Determine the (X, Y) coordinate at the center of the cell enclosing the given text.  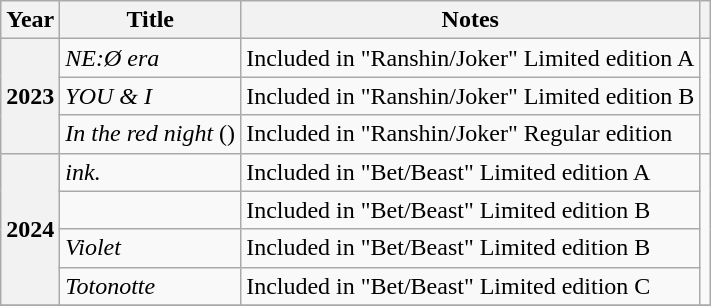
Included in "Ranshin/Joker" Limited edition A (470, 58)
2023 (30, 96)
Totonotte (150, 286)
NE:Ø era (150, 58)
Included in "Ranshin/Joker" Limited edition B (470, 96)
Violet (150, 248)
Notes (470, 20)
Included in "Bet/Beast" Limited edition A (470, 172)
Year (30, 20)
YOU & I (150, 96)
Included in "Ranshin/Joker" Regular edition (470, 134)
Title (150, 20)
In the red night () (150, 134)
ink. (150, 172)
2024 (30, 229)
Included in "Bet/Beast" Limited edition C (470, 286)
